For the text-containing cell, return its midpoint in (x, y) coordinate format. 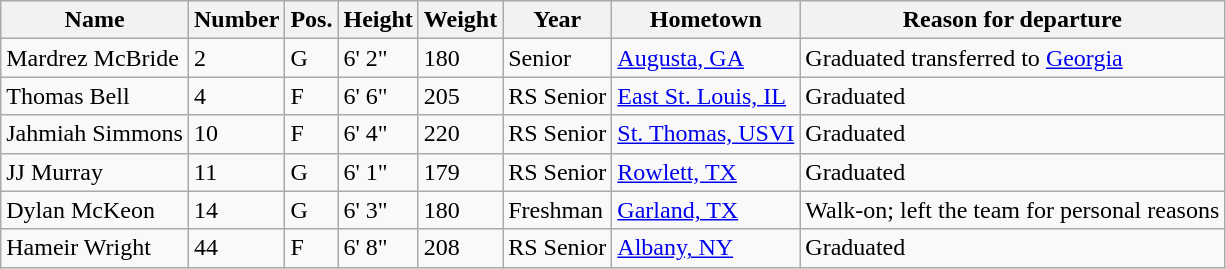
6' 2" (378, 58)
Thomas Bell (95, 96)
Number (236, 20)
Walk-on; left the team for personal reasons (1012, 210)
Jahmiah Simmons (95, 134)
Senior (558, 58)
East St. Louis, IL (706, 96)
6' 1" (378, 172)
2 (236, 58)
6' 4" (378, 134)
Graduated transferred to Georgia (1012, 58)
Year (558, 20)
Hometown (706, 20)
Garland, TX (706, 210)
Pos. (312, 20)
179 (460, 172)
Weight (460, 20)
10 (236, 134)
Hameir Wright (95, 248)
14 (236, 210)
Augusta, GA (706, 58)
Reason for departure (1012, 20)
6' 8" (378, 248)
Height (378, 20)
Rowlett, TX (706, 172)
208 (460, 248)
Albany, NY (706, 248)
Dylan McKeon (95, 210)
Name (95, 20)
JJ Murray (95, 172)
4 (236, 96)
220 (460, 134)
205 (460, 96)
6' 6" (378, 96)
6' 3" (378, 210)
St. Thomas, USVI (706, 134)
Mardrez McBride (95, 58)
11 (236, 172)
Freshman (558, 210)
44 (236, 248)
